Output the [X, Y] coordinate of the center of the cell containing the given text.  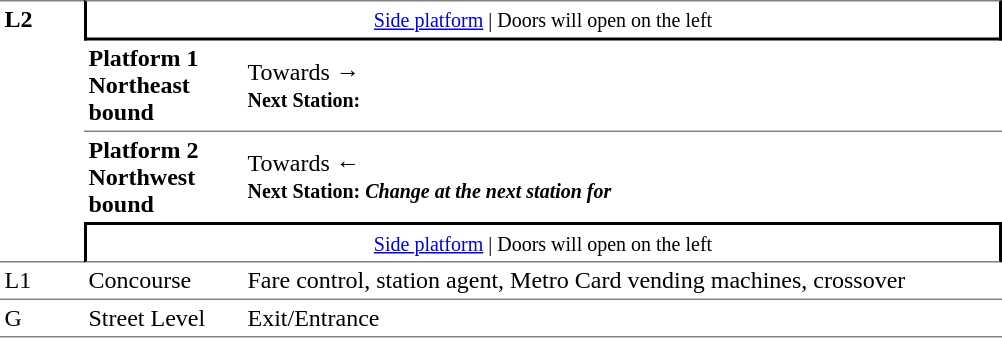
Exit/Entrance [622, 318]
L1 [42, 280]
Platform 1Northeast bound [164, 86]
Street Level [164, 318]
G [42, 318]
Towards → Next Station: [622, 86]
Fare control, station agent, Metro Card vending machines, crossover [622, 280]
Concourse [164, 280]
Platform 2Northwest bound [164, 177]
L2 [42, 131]
Towards ← Next Station: Change at the next station for [622, 177]
